Capture the cell that displays the provided text and extract its (x, y) central coordinate. 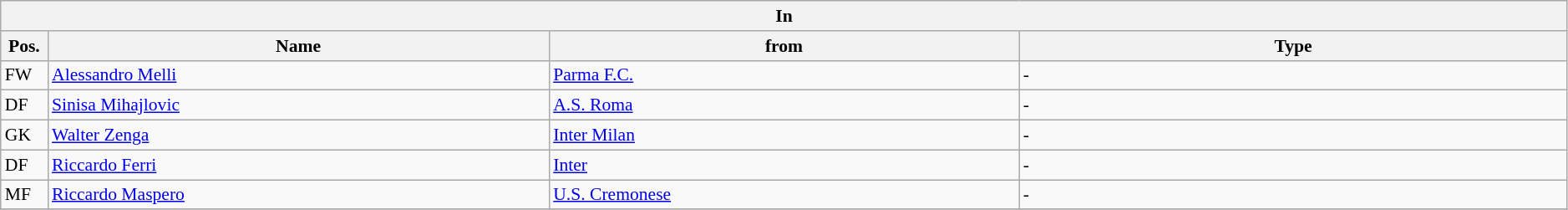
Riccardo Maspero (298, 195)
Pos. (24, 46)
Name (298, 46)
U.S. Cremonese (784, 195)
Sinisa Mihajlovic (298, 105)
Walter Zenga (298, 136)
FW (24, 75)
GK (24, 136)
Riccardo Ferri (298, 165)
from (784, 46)
Parma F.C. (784, 75)
Alessandro Melli (298, 75)
In (784, 16)
Inter Milan (784, 136)
MF (24, 195)
A.S. Roma (784, 105)
Type (1293, 46)
Inter (784, 165)
